Extract the (x, y) coordinate from the center of the cell holding the provided text.  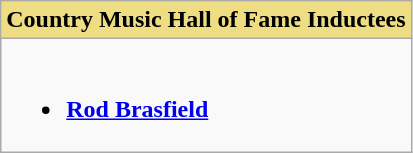
Country Music Hall of Fame Inductees (206, 20)
Rod Brasfield (206, 96)
